For the text-containing cell, return its midpoint in (x, y) coordinate format. 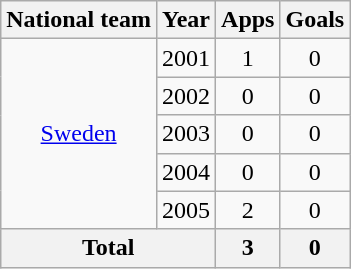
2001 (186, 58)
Year (186, 20)
2005 (186, 210)
Apps (248, 20)
National team (79, 20)
Sweden (79, 134)
2003 (186, 134)
Goals (315, 20)
2002 (186, 96)
2 (248, 210)
2004 (186, 172)
1 (248, 58)
Total (108, 248)
3 (248, 248)
